Locate the cell with the specified text and output its [X, Y] center coordinate. 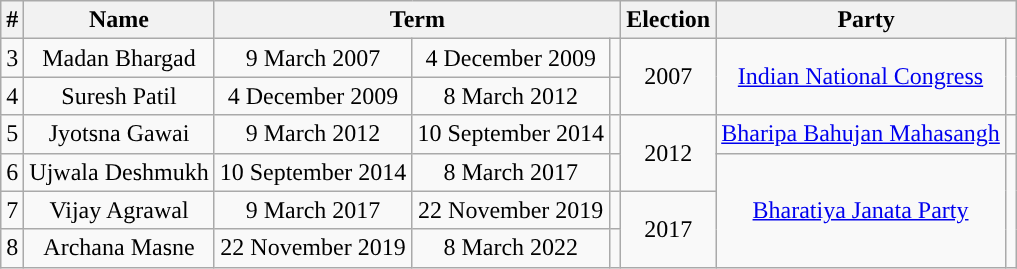
Bharipa Bahujan Mahasangh [861, 134]
8 March 2012 [511, 96]
8 [12, 248]
Indian National Congress [861, 77]
Party [866, 20]
2012 [668, 153]
Election [668, 20]
7 [12, 210]
Jyotsna Gawai [119, 134]
9 March 2017 [313, 210]
Bharatiya Janata Party [861, 210]
8 March 2017 [511, 172]
2017 [668, 229]
8 March 2022 [511, 248]
Suresh Patil [119, 96]
Term [417, 20]
5 [12, 134]
Archana Masne [119, 248]
4 [12, 96]
3 [12, 58]
6 [12, 172]
9 March 2007 [313, 58]
Name [119, 20]
# [12, 20]
9 March 2012 [313, 134]
Madan Bhargad [119, 58]
Ujwala Deshmukh [119, 172]
2007 [668, 77]
Vijay Agrawal [119, 210]
